For the text-containing cell, return its midpoint in [X, Y] coordinate format. 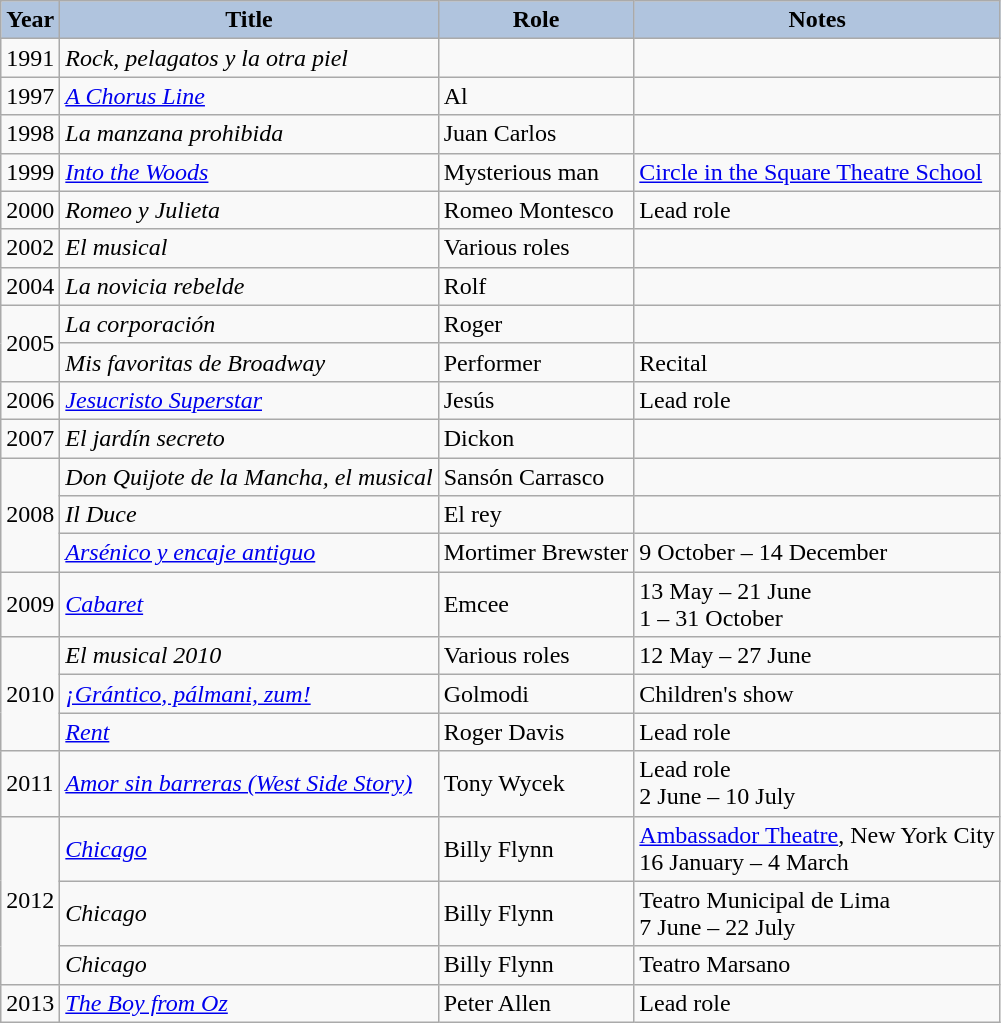
Amor sin barreras (West Side Story) [249, 784]
2004 [30, 286]
2006 [30, 400]
2011 [30, 784]
El jardín secreto [249, 438]
Tony Wycek [536, 784]
Into the Woods [249, 172]
13 May – 21 June1 – 31 October [818, 604]
Notes [818, 20]
Don Quijote de la Mancha, el musical [249, 477]
El musical 2010 [249, 656]
Children's show [818, 694]
Year [30, 20]
The Boy from Oz [249, 1003]
Performer [536, 362]
Roger [536, 324]
Circle in the Square Theatre School [818, 172]
Dickon [536, 438]
La corporación [249, 324]
Romeo Montesco [536, 210]
Role [536, 20]
Il Duce [249, 515]
Title [249, 20]
La manzana prohibida [249, 134]
La novicia rebelde [249, 286]
2002 [30, 248]
2000 [30, 210]
1997 [30, 96]
2008 [30, 515]
2013 [30, 1003]
A Chorus Line [249, 96]
2005 [30, 343]
Roger Davis [536, 732]
Jesucristo Superstar [249, 400]
Rolf [536, 286]
Golmodi [536, 694]
Peter Allen [536, 1003]
¡Grántico, pálmani, zum! [249, 694]
1999 [30, 172]
Mis favoritas de Broadway [249, 362]
Sansón Carrasco [536, 477]
Teatro Marsano [818, 965]
Jesús [536, 400]
2009 [30, 604]
Lead role2 June – 10 July [818, 784]
Teatro Municipal de Lima7 June – 22 July [818, 914]
Cabaret [249, 604]
2012 [30, 900]
Rent [249, 732]
Al [536, 96]
Arsénico y encaje antiguo [249, 553]
Emcee [536, 604]
9 October – 14 December [818, 553]
El rey [536, 515]
Recital [818, 362]
Juan Carlos [536, 134]
Romeo y Julieta [249, 210]
1991 [30, 58]
2007 [30, 438]
Rock, pelagatos y la otra piel [249, 58]
El musical [249, 248]
Mysterious man [536, 172]
12 May – 27 June [818, 656]
Ambassador Theatre, New York City16 January – 4 March [818, 848]
1998 [30, 134]
Mortimer Brewster [536, 553]
2010 [30, 694]
